For the text-containing cell, return its midpoint in [X, Y] coordinate format. 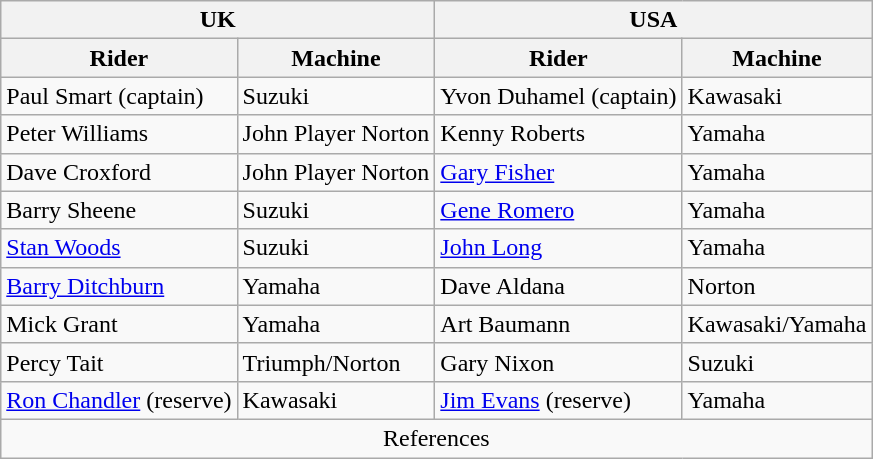
Gene Romero [558, 210]
Gary Fisher [558, 172]
USA [654, 20]
References [436, 438]
Stan Woods [119, 248]
Norton [777, 286]
Jim Evans (reserve) [558, 400]
Barry Sheene [119, 210]
Percy Tait [119, 362]
Gary Nixon [558, 362]
Kawasaki/Yamaha [777, 324]
Art Baumann [558, 324]
Ron Chandler (reserve) [119, 400]
Mick Grant [119, 324]
UK [218, 20]
Paul Smart (captain) [119, 96]
Barry Ditchburn [119, 286]
John Long [558, 248]
Kenny Roberts [558, 134]
Peter Williams [119, 134]
Dave Croxford [119, 172]
Triumph/Norton [336, 362]
Dave Aldana [558, 286]
Yvon Duhamel (captain) [558, 96]
